Detect which cell encompasses the target text, then output its (x, y) center coordinate. 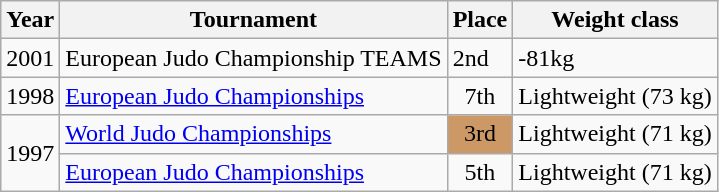
Weight class (615, 20)
2001 (30, 58)
Place (480, 20)
World Judo Championships (254, 134)
European Judo Championship TEAMS (254, 58)
Year (30, 20)
1998 (30, 96)
Lightweight (73 kg) (615, 96)
-81kg (615, 58)
Tournament (254, 20)
3rd (480, 134)
5th (480, 172)
1997 (30, 153)
2nd (480, 58)
7th (480, 96)
